Return the (X, Y) coordinate for the center point of the cell that contains the specified text.  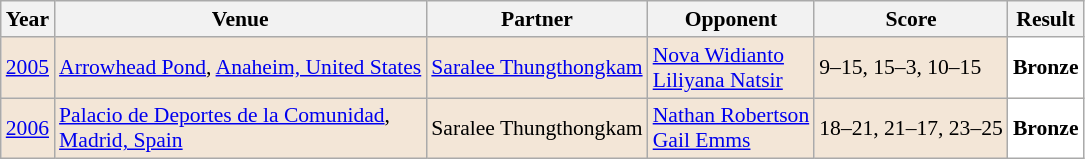
Partner (536, 19)
Year (28, 19)
Nathan Robertson Gail Emms (732, 128)
Opponent (732, 19)
18–21, 21–17, 23–25 (911, 128)
Arrowhead Pond, Anaheim, United States (240, 68)
Result (1046, 19)
Score (911, 19)
Palacio de Deportes de la Comunidad,Madrid, Spain (240, 128)
9–15, 15–3, 10–15 (911, 68)
2005 (28, 68)
Nova Widianto Liliyana Natsir (732, 68)
2006 (28, 128)
Venue (240, 19)
